Output the [X, Y] coordinate of the center of the cell containing the given text.  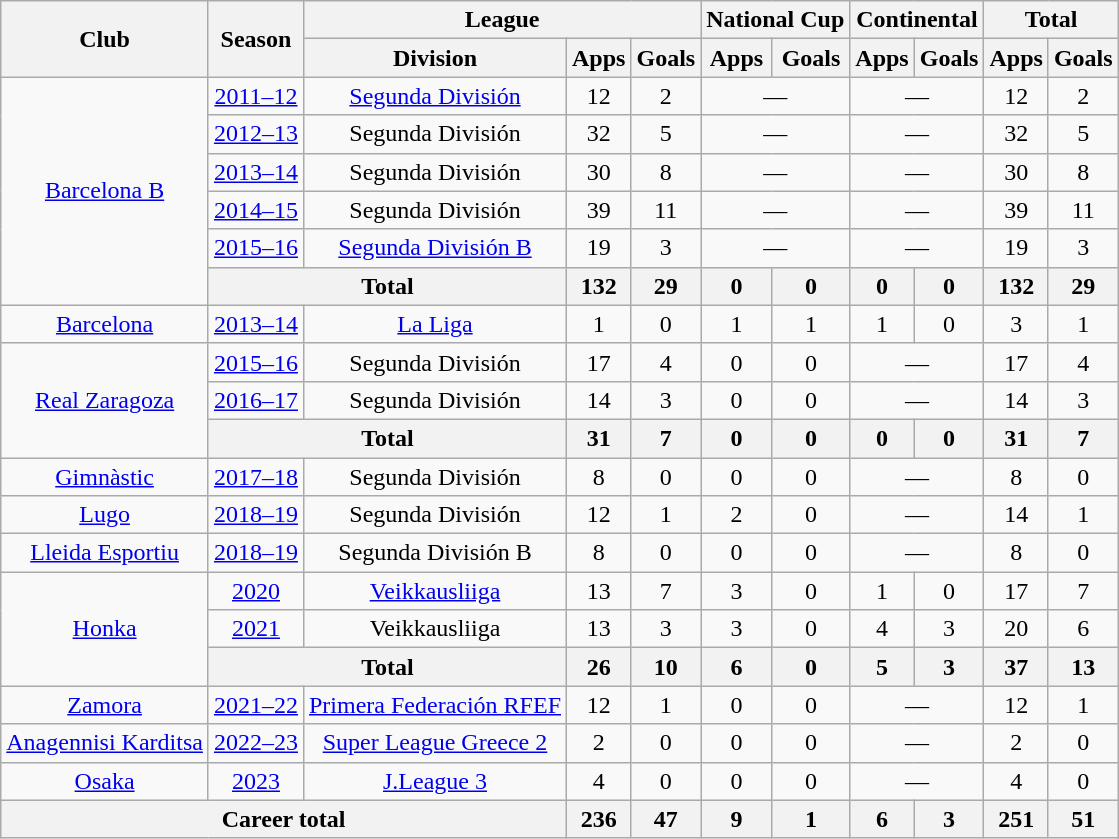
Honka [105, 629]
La Liga [434, 324]
League [502, 20]
National Cup [776, 20]
251 [1016, 819]
2022–23 [256, 743]
Barcelona B [105, 191]
2021–22 [256, 705]
Career total [284, 819]
Gimnàstic [105, 477]
Super League Greece 2 [434, 743]
47 [666, 819]
Lleida Esportiu [105, 553]
51 [1083, 819]
Division [434, 58]
26 [599, 667]
J.League 3 [434, 781]
Real Zaragoza [105, 400]
2014–15 [256, 210]
2021 [256, 629]
2011–12 [256, 96]
236 [599, 819]
9 [737, 819]
Lugo [105, 515]
Season [256, 39]
Continental [917, 20]
Anagennisi Karditsa [105, 743]
Barcelona [105, 324]
Primera Federación RFEF [434, 705]
20 [1016, 629]
2012–13 [256, 134]
10 [666, 667]
2016–17 [256, 400]
37 [1016, 667]
2017–18 [256, 477]
2023 [256, 781]
Osaka [105, 781]
2020 [256, 591]
Club [105, 39]
Zamora [105, 705]
